Detect which cell encompasses the target text, then output its (x, y) center coordinate. 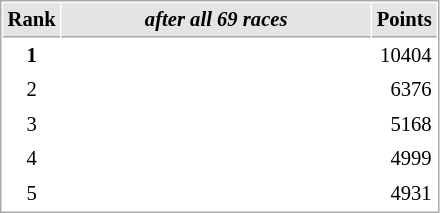
4931 (404, 194)
5 (32, 194)
10404 (404, 56)
1 (32, 56)
Points (404, 20)
2 (32, 90)
after all 69 races (216, 20)
Rank (32, 20)
4999 (404, 158)
4 (32, 158)
3 (32, 124)
6376 (404, 90)
5168 (404, 124)
